Return the [x, y] coordinate for the center point of the cell that contains the specified text.  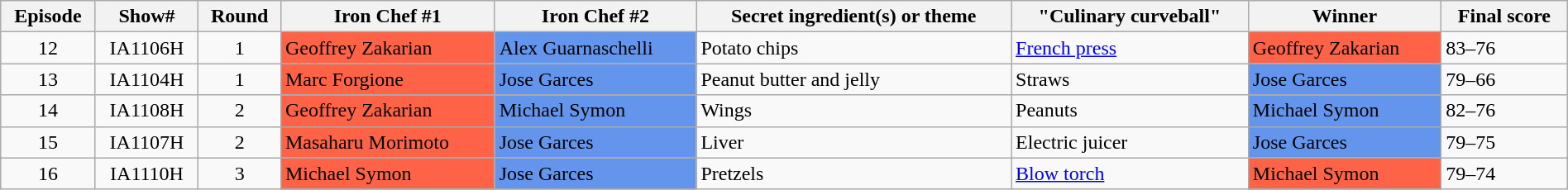
16 [48, 173]
Blow torch [1130, 173]
79–66 [1505, 79]
Alex Guarnaschelli [595, 48]
Masaharu Morimoto [387, 142]
14 [48, 111]
82–76 [1505, 111]
79–75 [1505, 142]
Episode [48, 17]
IA1104H [147, 79]
Straws [1130, 79]
Peanuts [1130, 111]
Iron Chef #1 [387, 17]
Electric juicer [1130, 142]
Pretzels [853, 173]
IA1107H [147, 142]
79–74 [1505, 173]
Winner [1345, 17]
Show# [147, 17]
Potato chips [853, 48]
3 [240, 173]
Wings [853, 111]
IA1108H [147, 111]
Peanut butter and jelly [853, 79]
13 [48, 79]
Marc Forgione [387, 79]
Final score [1505, 17]
IA1110H [147, 173]
Round [240, 17]
Iron Chef #2 [595, 17]
Liver [853, 142]
83–76 [1505, 48]
Secret ingredient(s) or theme [853, 17]
"Culinary curveball" [1130, 17]
IA1106H [147, 48]
12 [48, 48]
15 [48, 142]
French press [1130, 48]
